Search for the cell housing the specified text and yield its (x, y) center coordinate. 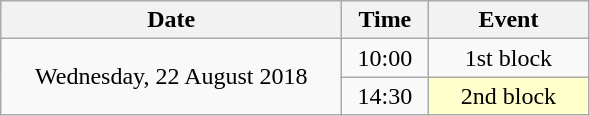
Wednesday, 22 August 2018 (172, 77)
Event (508, 20)
1st block (508, 58)
Time (385, 20)
2nd block (508, 96)
10:00 (385, 58)
14:30 (385, 96)
Date (172, 20)
